Output the [x, y] coordinate of the center of the cell containing the given text.  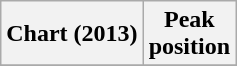
Peakposition [189, 34]
Chart (2013) [72, 34]
